Extract the (X, Y) coordinate from the center of the cell holding the provided text.  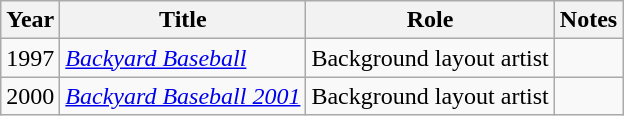
Role (430, 20)
Year (30, 20)
1997 (30, 58)
2000 (30, 96)
Backyard Baseball (183, 58)
Backyard Baseball 2001 (183, 96)
Notes (588, 20)
Title (183, 20)
